From the cell containing the given text, extract its center point as (x, y) coordinate. 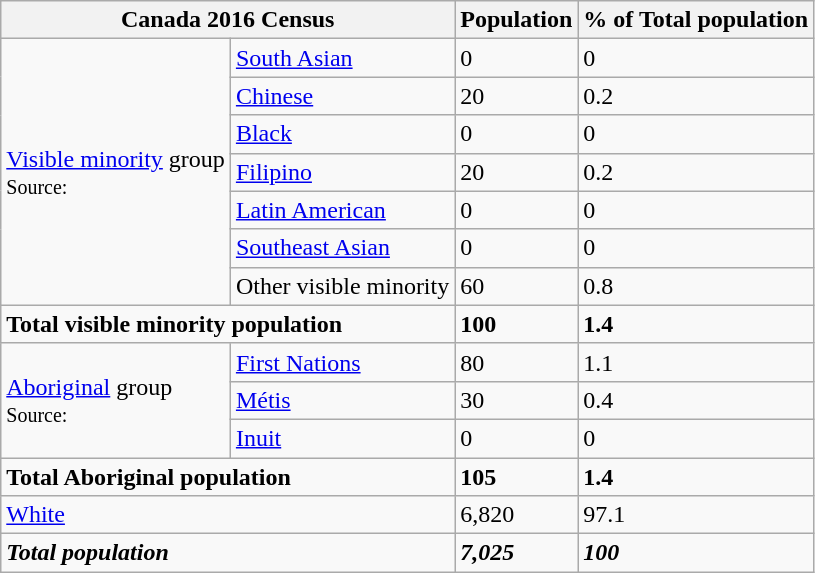
Total visible minority population (228, 324)
7,025 (516, 553)
First Nations (342, 362)
0.4 (696, 400)
Aboriginal groupSource: (116, 400)
White (228, 515)
South Asian (342, 58)
97.1 (696, 515)
6,820 (516, 515)
60 (516, 286)
Visible minority groupSource: (116, 172)
30 (516, 400)
Canada 2016 Census (228, 20)
Total Aboriginal population (228, 477)
Southeast Asian (342, 248)
Inuit (342, 438)
Black (342, 134)
Latin American (342, 210)
0.8 (696, 286)
Total population (228, 553)
Other visible minority (342, 286)
Filipino (342, 172)
80 (516, 362)
Population (516, 20)
105 (516, 477)
Métis (342, 400)
1.1 (696, 362)
Chinese (342, 96)
% of Total population (696, 20)
